Return the [X, Y] coordinate for the center point of the cell that contains the specified text.  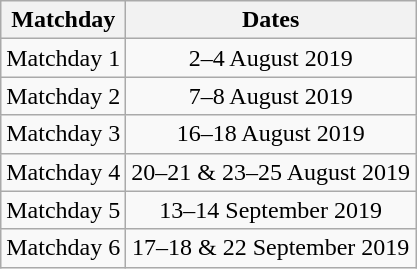
13–14 September 2019 [271, 210]
Matchday 3 [64, 134]
17–18 & 22 September 2019 [271, 248]
7–8 August 2019 [271, 96]
Dates [271, 20]
16–18 August 2019 [271, 134]
Matchday 1 [64, 58]
2–4 August 2019 [271, 58]
Matchday 6 [64, 248]
Matchday 2 [64, 96]
20–21 & 23–25 August 2019 [271, 172]
Matchday 5 [64, 210]
Matchday 4 [64, 172]
Matchday [64, 20]
